Extract the (x, y) coordinate from the center of the cell holding the provided text.  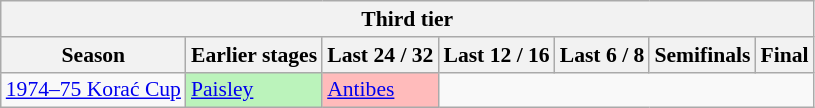
Last 24 / 32 (380, 55)
Final (784, 55)
1974–75 Korać Cup (94, 90)
Season (94, 55)
Paisley (254, 90)
Semifinals (702, 55)
Antibes (380, 90)
Third tier (408, 19)
Earlier stages (254, 55)
Last 6 / 8 (602, 55)
Last 12 / 16 (496, 55)
